Detect which cell encompasses the target text, then output its [X, Y] center coordinate. 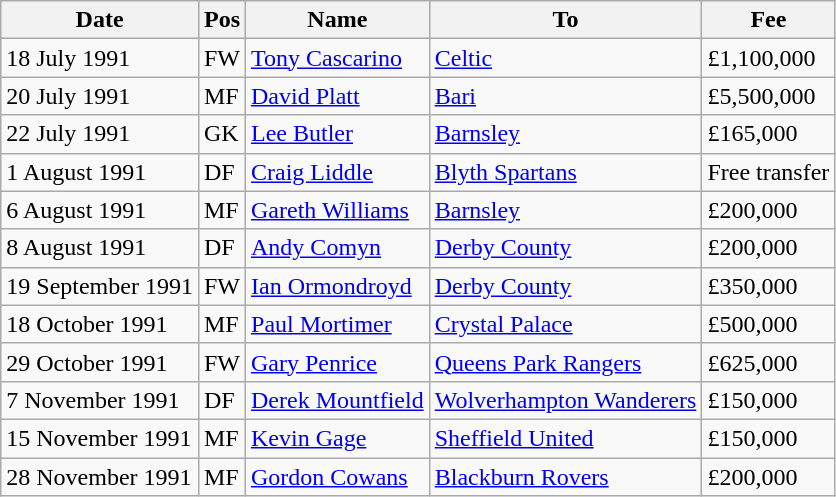
GK [222, 134]
Gary Penrice [338, 362]
Gareth Williams [338, 210]
Ian Ormondroyd [338, 286]
Bari [566, 96]
28 November 1991 [100, 477]
18 October 1991 [100, 324]
£5,500,000 [768, 96]
To [566, 20]
Fee [768, 20]
8 August 1991 [100, 248]
Derek Mountfield [338, 400]
Queens Park Rangers [566, 362]
Blyth Spartans [566, 172]
£350,000 [768, 286]
Sheffield United [566, 438]
£165,000 [768, 134]
7 November 1991 [100, 400]
£1,100,000 [768, 58]
Free transfer [768, 172]
15 November 1991 [100, 438]
19 September 1991 [100, 286]
18 July 1991 [100, 58]
David Platt [338, 96]
6 August 1991 [100, 210]
Pos [222, 20]
Craig Liddle [338, 172]
Lee Butler [338, 134]
Crystal Palace [566, 324]
1 August 1991 [100, 172]
Name [338, 20]
Celtic [566, 58]
Date [100, 20]
29 October 1991 [100, 362]
Wolverhampton Wanderers [566, 400]
Blackburn Rovers [566, 477]
Paul Mortimer [338, 324]
Andy Comyn [338, 248]
22 July 1991 [100, 134]
Kevin Gage [338, 438]
Tony Cascarino [338, 58]
£500,000 [768, 324]
20 July 1991 [100, 96]
£625,000 [768, 362]
Gordon Cowans [338, 477]
